Return the (x, y) coordinate for the center point of the cell that contains the specified text.  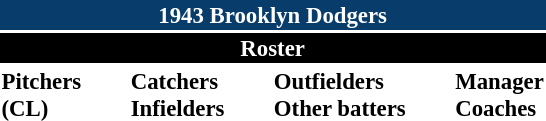
Roster (272, 48)
1943 Brooklyn Dodgers (272, 15)
